Pinpoint the cell where the given text exists, returning its [X, Y] midpoint coordinate. 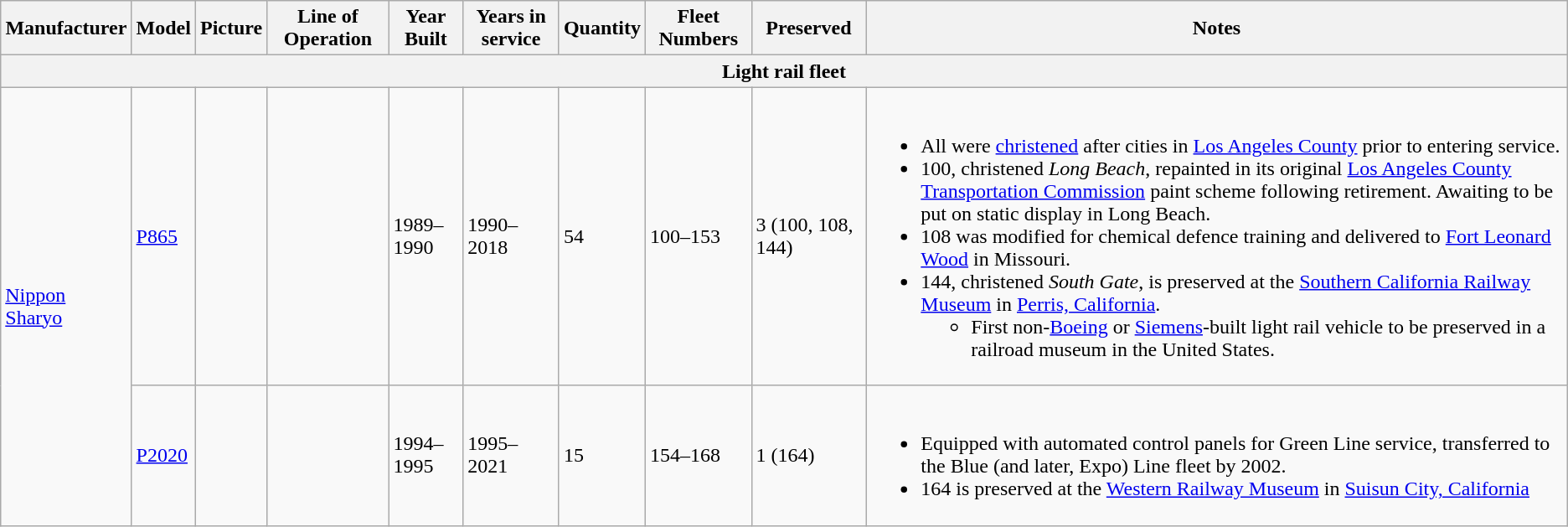
1995–2021 [511, 456]
3 (100, 108, 144) [809, 236]
Years in service [511, 28]
Light rail fleet [784, 71]
Fleet Numbers [699, 28]
Line of Operation [328, 28]
Preserved [809, 28]
1989–1990 [426, 236]
P865 [163, 236]
1 (164) [809, 456]
1994–1995 [426, 456]
Year Built [426, 28]
1990–2018 [511, 236]
54 [601, 236]
Quantity [601, 28]
154–168 [699, 456]
Nippon Sharyo [66, 307]
Model [163, 28]
Manufacturer [66, 28]
15 [601, 456]
Picture [231, 28]
P2020 [163, 456]
100–153 [699, 236]
Notes [1216, 28]
